Locate the cell with the specified text and output its [x, y] center coordinate. 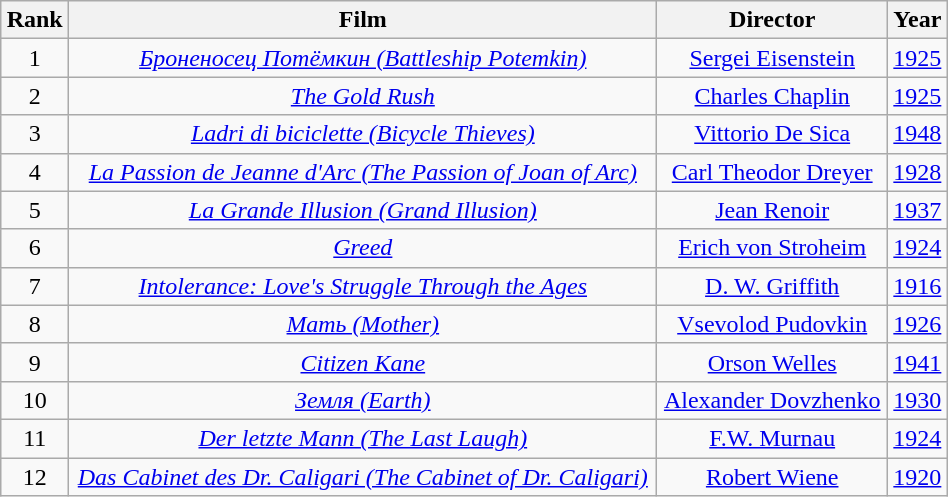
1 [35, 58]
La Grande Illusion (Grand Illusion) [363, 210]
The Gold Rush [363, 96]
4 [35, 172]
1937 [917, 210]
12 [35, 477]
6 [35, 248]
Year [917, 20]
1920 [917, 477]
Der letzte Mann (The Last Laugh) [363, 438]
1928 [917, 172]
D. W. Griffith [772, 286]
Intolerance: Love's Struggle Through the Ages [363, 286]
Rank [35, 20]
Jean Renoir [772, 210]
Carl Theodor Dreyer [772, 172]
1926 [917, 324]
3 [35, 134]
Ladri di biciclette (Bicycle Thieves) [363, 134]
Film [363, 20]
1916 [917, 286]
10 [35, 400]
Das Cabinet des Dr. Caligari (The Cabinet of Dr. Caligari) [363, 477]
Charles Chaplin [772, 96]
5 [35, 210]
La Passion de Jeanne d'Arc (The Passion of Joan of Arc) [363, 172]
Броненосец Потёмкин (Battleship Potemkin) [363, 58]
1941 [917, 362]
Vittorio De Sica [772, 134]
Orson Welles [772, 362]
Sergei Eisenstein [772, 58]
8 [35, 324]
Director [772, 20]
Citizen Kane [363, 362]
1930 [917, 400]
2 [35, 96]
Erich von Stroheim [772, 248]
Vsevolod Pudovkin [772, 324]
Земля (Earth) [363, 400]
Alexander Dovzhenko [772, 400]
Robert Wiene [772, 477]
1948 [917, 134]
7 [35, 286]
F.W. Murnau [772, 438]
9 [35, 362]
Greed [363, 248]
11 [35, 438]
Мать (Mother) [363, 324]
